From the cell containing the given text, extract its center point as [x, y] coordinate. 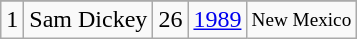
26 [170, 20]
New Mexico [302, 20]
1 [12, 20]
Sam Dickey [88, 20]
1989 [218, 20]
